Extract the [x, y] coordinate from the center of the cell holding the provided text.  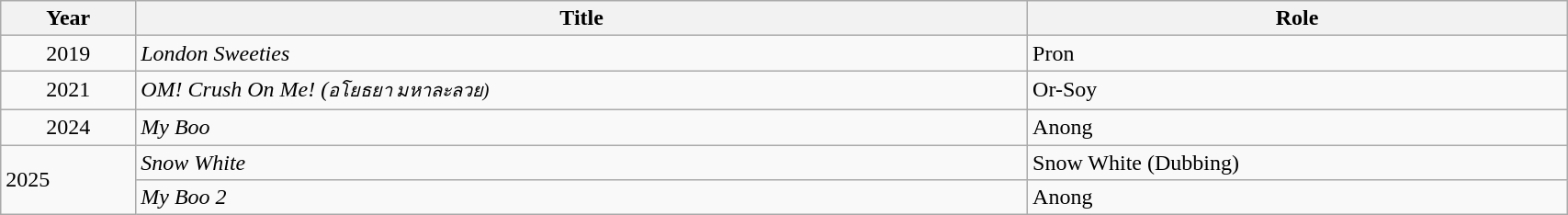
OM! Crush On Me! (อโยธยา มหาละลวย) [582, 90]
Pron [1297, 53]
Year [68, 18]
My Boo [582, 127]
2019 [68, 53]
Snow White [582, 163]
2024 [68, 127]
2021 [68, 90]
London Sweeties [582, 53]
Snow White (Dubbing) [1297, 163]
2025 [68, 180]
Title [582, 18]
My Boo 2 [582, 198]
Or-Soy [1297, 90]
Role [1297, 18]
